Return the [X, Y] coordinate for the center point of the cell that contains the specified text.  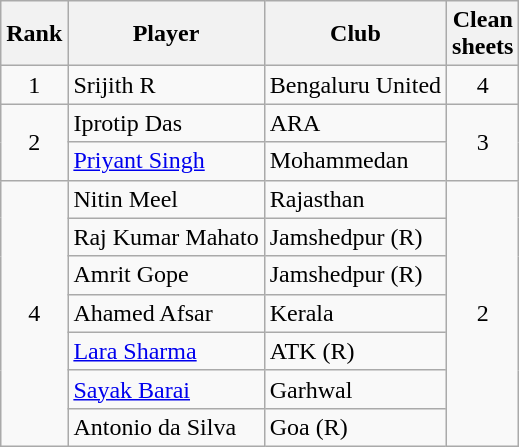
Club [355, 34]
Ahamed Afsar [166, 313]
Goa (R) [355, 427]
Kerala [355, 313]
Raj Kumar Mahato [166, 237]
Player [166, 34]
ATK (R) [355, 351]
Srijith R [166, 85]
1 [34, 85]
Sayak Barai [166, 389]
Mohammedan [355, 161]
Antonio da Silva [166, 427]
Bengaluru United [355, 85]
Rank [34, 34]
Rajasthan [355, 199]
Lara Sharma [166, 351]
Iprotip Das [166, 123]
Cleansheets [483, 34]
3 [483, 142]
Amrit Gope [166, 275]
Priyant Singh [166, 161]
ARA [355, 123]
Nitin Meel [166, 199]
Garhwal [355, 389]
